Extract the (x, y) coordinate from the center of the cell holding the provided text.  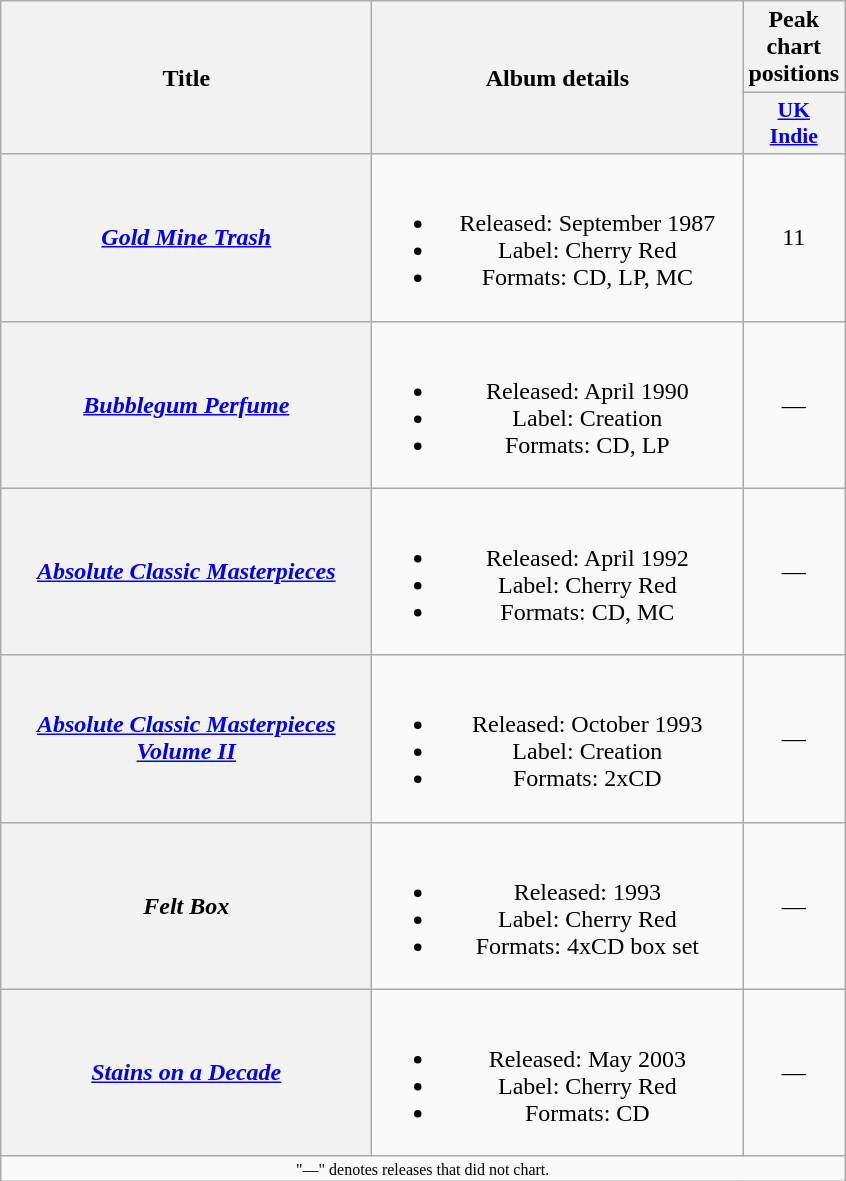
UKIndie (794, 124)
11 (794, 238)
Released: May 2003Label: Cherry RedFormats: CD (558, 1072)
Peak chart positions (794, 47)
Bubblegum Perfume (186, 404)
Released: April 1992Label: Cherry RedFormats: CD, MC (558, 572)
Stains on a Decade (186, 1072)
Absolute Classic Masterpieces Volume II (186, 738)
Released: April 1990Label: CreationFormats: CD, LP (558, 404)
Released: 1993Label: Cherry RedFormats: 4xCD box set (558, 906)
"—" denotes releases that did not chart. (423, 1168)
Gold Mine Trash (186, 238)
Album details (558, 78)
Title (186, 78)
Felt Box (186, 906)
Released: September 1987Label: Cherry RedFormats: CD, LP, MC (558, 238)
Released: October 1993Label: CreationFormats: 2xCD (558, 738)
Absolute Classic Masterpieces (186, 572)
